Search for the cell housing the specified text and yield its (X, Y) center coordinate. 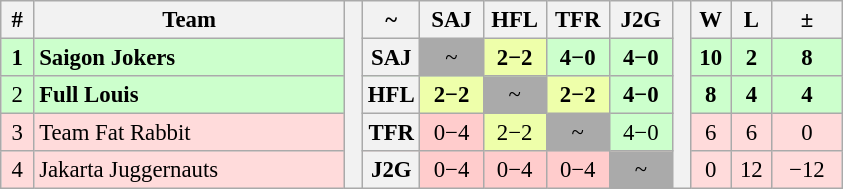
± (808, 20)
# (18, 20)
Saigon Jokers (190, 58)
Jakarta Juggernauts (190, 170)
L (752, 20)
Team (190, 20)
−12 (808, 170)
Full Louis (190, 95)
Team Fat Rabbit (190, 133)
W (710, 20)
12 (752, 170)
3 (18, 133)
10 (710, 58)
1 (18, 58)
